For the text-containing cell, return its midpoint in (x, y) coordinate format. 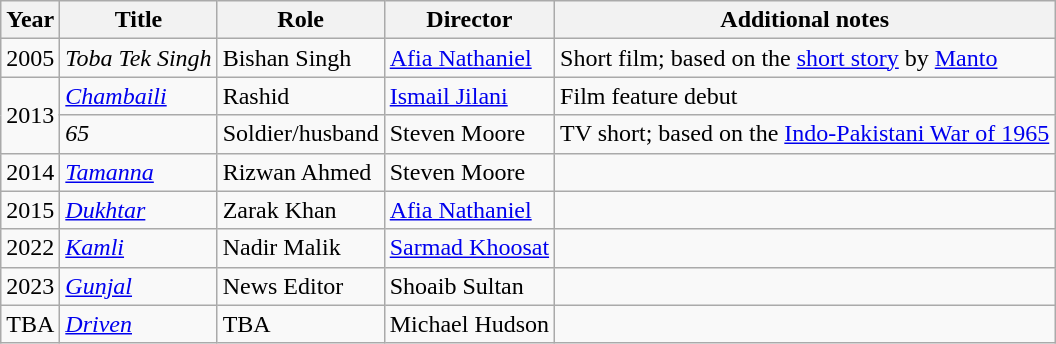
Kamli (138, 248)
Director (469, 20)
Title (138, 20)
2015 (30, 210)
2005 (30, 58)
Chambaili (138, 96)
Tamanna (138, 172)
Gunjal (138, 286)
Shoaib Sultan (469, 286)
2013 (30, 115)
Soldier/husband (300, 134)
2023 (30, 286)
2022 (30, 248)
Year (30, 20)
Ismail Jilani (469, 96)
Additional notes (805, 20)
Role (300, 20)
Bishan Singh (300, 58)
TV short; based on the Indo-Pakistani War of 1965 (805, 134)
Sarmad Khoosat (469, 248)
Rashid (300, 96)
Driven (138, 324)
Nadir Malik (300, 248)
Dukhtar (138, 210)
Zarak Khan (300, 210)
Toba Tek Singh (138, 58)
2014 (30, 172)
65 (138, 134)
Michael Hudson (469, 324)
Film feature debut (805, 96)
News Editor (300, 286)
Rizwan Ahmed (300, 172)
Short film; based on the short story by Manto (805, 58)
